Find where the given text appears and provide that cell's center as (X, Y) coordinate. 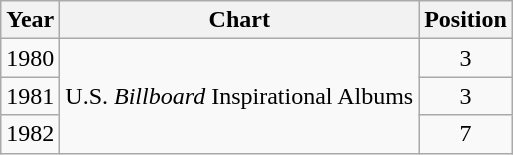
Chart (240, 20)
7 (466, 134)
1981 (30, 96)
Position (466, 20)
Year (30, 20)
U.S. Billboard Inspirational Albums (240, 96)
1982 (30, 134)
1980 (30, 58)
